Detect which cell encompasses the target text, then output its (X, Y) center coordinate. 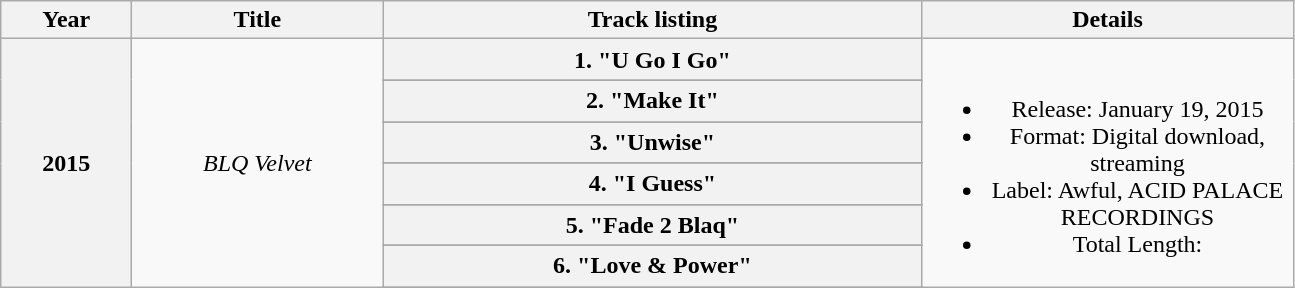
Title (258, 20)
Details (1108, 20)
Track listing (652, 20)
4. "I Guess" (652, 184)
5. "Fade 2 Blaq" (652, 224)
1. "U Go I Go" (652, 60)
Release: January 19, 2015Format: Digital download, streamingLabel: Awful, ACID PALACE RECORDINGSTotal Length: (1108, 163)
3. "Unwise" (652, 142)
6. "Love & Power" (652, 266)
BLQ Velvet (258, 163)
Year (66, 20)
2. "Make It" (652, 100)
2015 (66, 163)
